Pinpoint the cell where the given text exists, returning its (x, y) midpoint coordinate. 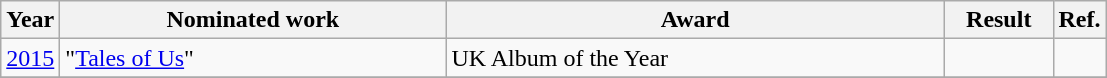
Award (696, 20)
UK Album of the Year (696, 58)
2015 (30, 58)
Nominated work (253, 20)
"Tales of Us" (253, 58)
Year (30, 20)
Ref. (1080, 20)
Result (998, 20)
